Find where the given text appears and provide that cell's center as (X, Y) coordinate. 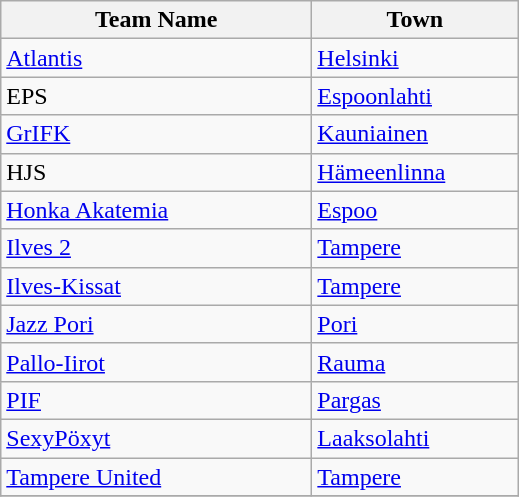
Ilves 2 (156, 248)
Atlantis (156, 58)
Espoonlahti (415, 96)
Honka Akatemia (156, 210)
PIF (156, 400)
Jazz Pori (156, 324)
Laaksolahti (415, 438)
Kauniainen (415, 134)
Rauma (415, 362)
HJS (156, 172)
Helsinki (415, 58)
Pallo-Iirot (156, 362)
Espoo (415, 210)
Pargas (415, 400)
Tampere United (156, 477)
Pori (415, 324)
Town (415, 20)
Team Name (156, 20)
Hämeenlinna (415, 172)
Ilves-Kissat (156, 286)
GrIFK (156, 134)
SexyPöxyt (156, 438)
EPS (156, 96)
